Find where the given text appears and provide that cell's center as [x, y] coordinate. 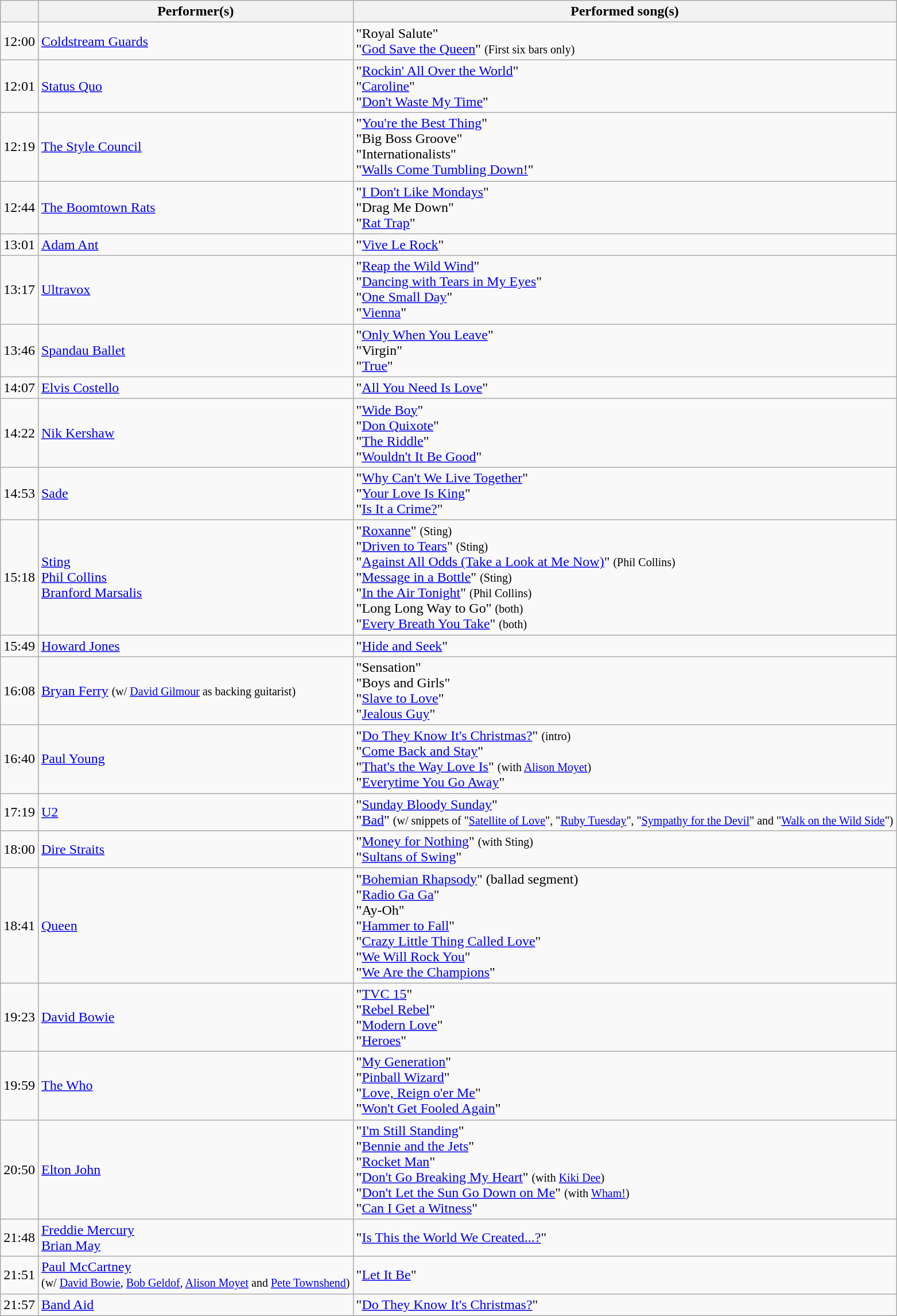
16:40 [20, 759]
Queen [195, 926]
"Rockin' All Over the World""Caroline""Don't Waste My Time" [624, 86]
"Vive Le Rock" [624, 245]
Elvis Costello [195, 388]
"Sunday Bloody Sunday""Bad" (w/ snippets of "Satellite of Love", "Ruby Tuesday", "Sympathy for the Devil" and "Walk on the Wild Side") [624, 812]
16:08 [20, 691]
21:57 [20, 1305]
12:19 [20, 147]
Freddie MercuryBrian May [195, 1238]
20:50 [20, 1169]
13:17 [20, 289]
"Do They Know It's Christmas?" (intro)"Come Back and Stay""That's the Way Love Is" (with Alison Moyet)"Everytime You Go Away" [624, 759]
Coldstream Guards [195, 41]
"I Don't Like Mondays""Drag Me Down""Rat Trap" [624, 207]
"Sensation""Boys and Girls""Slave to Love""Jealous Guy" [624, 691]
"Money for Nothing" (with Sting)"Sultans of Swing" [624, 850]
David Bowie [195, 1017]
15:18 [20, 577]
"Royal Salute""God Save the Queen" (First six bars only) [624, 41]
18:41 [20, 926]
Status Quo [195, 86]
12:44 [20, 207]
"Bohemian Rhapsody" (ballad segment)"Radio Ga Ga""Ay-Oh""Hammer to Fall""Crazy Little Thing Called Love""We Will Rock You""We Are the Champions" [624, 926]
"Only When You Leave""Virgin""True" [624, 350]
Sade [195, 493]
StingPhil CollinsBranford Marsalis [195, 577]
Paul McCartney(w/ David Bowie, Bob Geldof, Alison Moyet and Pete Townshend) [195, 1275]
Ultravox [195, 289]
12:00 [20, 41]
13:01 [20, 245]
"Do They Know It's Christmas?" [624, 1305]
19:59 [20, 1085]
"Is This the World We Created...?" [624, 1238]
"You're the Best Thing""Big Boss Groove""Internationalists""Walls Come Tumbling Down!" [624, 147]
Spandau Ballet [195, 350]
Bryan Ferry (w/ David Gilmour as backing guitarist) [195, 691]
The Boomtown Rats [195, 207]
"My Generation""Pinball Wizard""Love, Reign o'er Me""Won't Get Fooled Again" [624, 1085]
"Why Can't We Live Together""Your Love Is King""Is It a Crime?" [624, 493]
Performed song(s) [624, 11]
21:48 [20, 1238]
14:53 [20, 493]
21:51 [20, 1275]
17:19 [20, 812]
Elton John [195, 1169]
Adam Ant [195, 245]
13:46 [20, 350]
14:22 [20, 433]
"Wide Boy""Don Quixote""The Riddle""Wouldn't It Be Good" [624, 433]
Paul Young [195, 759]
U2 [195, 812]
Dire Straits [195, 850]
Band Aid [195, 1305]
"Hide and Seek" [624, 646]
14:07 [20, 388]
The Style Council [195, 147]
Howard Jones [195, 646]
The Who [195, 1085]
18:00 [20, 850]
12:01 [20, 86]
15:49 [20, 646]
"Let It Be" [624, 1275]
19:23 [20, 1017]
"TVC 15""Rebel Rebel""Modern Love""Heroes" [624, 1017]
"All You Need Is Love" [624, 388]
Nik Kershaw [195, 433]
Performer(s) [195, 11]
"Reap the Wild Wind""Dancing with Tears in My Eyes""One Small Day""Vienna" [624, 289]
